Detect which cell encompasses the target text, then output its (X, Y) center coordinate. 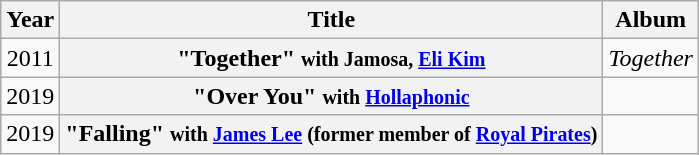
"Falling" with James Lee (former member of Royal Pirates) (332, 134)
Year (30, 20)
Title (332, 20)
"Over You" with Hollaphonic (332, 96)
2011 (30, 58)
"Together" with Jamosa, Eli Kim (332, 58)
Together (651, 58)
Album (651, 20)
